Scan for the cell matching the given text and deliver its (X, Y) coordinate at center. 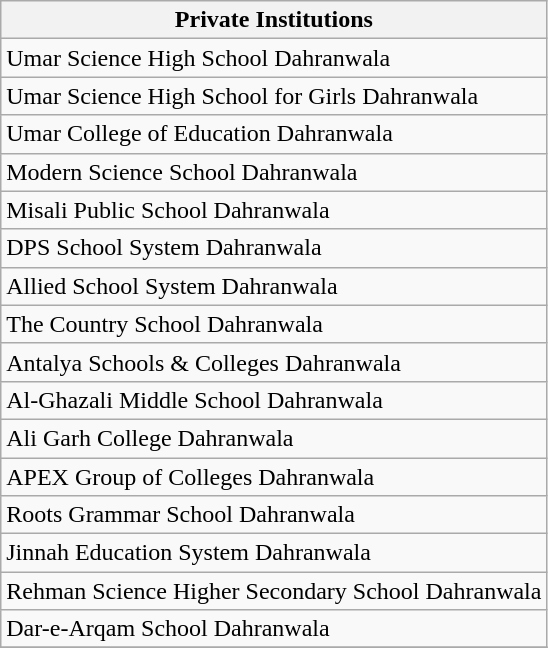
Umar Science High School for Girls Dahranwala (274, 96)
Umar College of Education Dahranwala (274, 134)
Antalya Schools & Colleges Dahranwala (274, 362)
Misali Public School Dahranwala (274, 210)
Jinnah Education System Dahranwala (274, 553)
Umar Science High School Dahranwala (274, 58)
Ali Garh College Dahranwala (274, 438)
The Country School Dahranwala (274, 324)
Roots Grammar School Dahranwala (274, 515)
Allied School System Dahranwala (274, 286)
Private Institutions (274, 20)
APEX Group of Colleges Dahranwala (274, 477)
Al-Ghazali Middle School Dahranwala (274, 400)
Dar-e-Arqam School Dahranwala (274, 629)
Rehman Science Higher Secondary School Dahranwala (274, 591)
DPS School System Dahranwala (274, 248)
Modern Science School Dahranwala (274, 172)
